Scan for the cell matching the given text and deliver its (X, Y) coordinate at center. 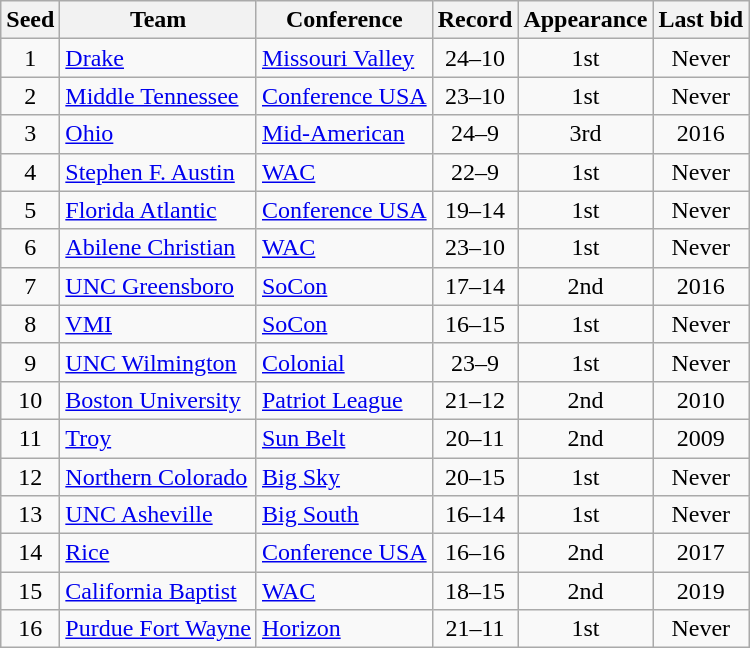
Missouri Valley (344, 58)
21–11 (475, 629)
10 (30, 400)
2010 (701, 400)
19–14 (475, 210)
3rd (586, 134)
5 (30, 210)
2009 (701, 438)
1 (30, 58)
Colonial (344, 362)
Mid-American (344, 134)
California Baptist (158, 591)
Boston University (158, 400)
6 (30, 248)
16 (30, 629)
20–11 (475, 438)
Florida Atlantic (158, 210)
23–9 (475, 362)
20–15 (475, 477)
24–9 (475, 134)
Rice (158, 553)
Conference (344, 20)
Last bid (701, 20)
UNC Asheville (158, 515)
2019 (701, 591)
Drake (158, 58)
Troy (158, 438)
Record (475, 20)
7 (30, 286)
18–15 (475, 591)
13 (30, 515)
16–16 (475, 553)
Patriot League (344, 400)
Sun Belt (344, 438)
Seed (30, 20)
11 (30, 438)
12 (30, 477)
Middle Tennessee (158, 96)
UNC Wilmington (158, 362)
3 (30, 134)
16–14 (475, 515)
2 (30, 96)
Northern Colorado (158, 477)
17–14 (475, 286)
Big South (344, 515)
Big Sky (344, 477)
Ohio (158, 134)
UNC Greensboro (158, 286)
Purdue Fort Wayne (158, 629)
Stephen F. Austin (158, 172)
4 (30, 172)
Horizon (344, 629)
Appearance (586, 20)
2017 (701, 553)
15 (30, 591)
Abilene Christian (158, 248)
24–10 (475, 58)
22–9 (475, 172)
14 (30, 553)
16–15 (475, 324)
VMI (158, 324)
9 (30, 362)
Team (158, 20)
21–12 (475, 400)
8 (30, 324)
